Identify which cell holds the provided text, then report its [x, y] central coordinate. 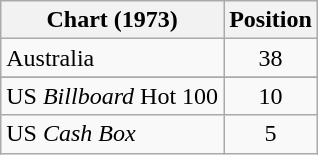
Position [271, 20]
Chart (1973) [112, 20]
US Billboard Hot 100 [112, 96]
Australia [112, 58]
10 [271, 96]
US Cash Box [112, 134]
5 [271, 134]
38 [271, 58]
